Provide the [x, y] coordinate of the cell's center where the given text is located.  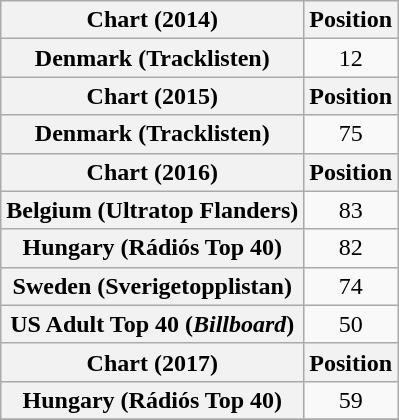
Chart (2016) [152, 172]
Chart (2015) [152, 96]
74 [351, 286]
Chart (2017) [152, 362]
US Adult Top 40 (Billboard) [152, 324]
83 [351, 210]
50 [351, 324]
59 [351, 400]
Belgium (Ultratop Flanders) [152, 210]
Sweden (Sverigetopplistan) [152, 286]
Chart (2014) [152, 20]
82 [351, 248]
75 [351, 134]
12 [351, 58]
